Return the [x, y] coordinate for the center point of the cell that contains the specified text.  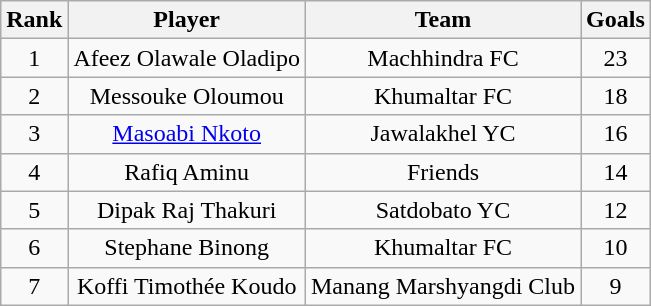
18 [616, 96]
7 [34, 286]
10 [616, 248]
Team [442, 20]
5 [34, 210]
12 [616, 210]
Dipak Raj Thakuri [187, 210]
Machhindra FC [442, 58]
Rank [34, 20]
Friends [442, 172]
Masoabi Nkoto [187, 134]
Afeez Olawale Oladipo [187, 58]
23 [616, 58]
Rafiq Aminu [187, 172]
Stephane Binong [187, 248]
9 [616, 286]
3 [34, 134]
Koffi Timothée Koudo [187, 286]
Messouke Oloumou [187, 96]
Manang Marshyangdi Club [442, 286]
Player [187, 20]
1 [34, 58]
4 [34, 172]
6 [34, 248]
2 [34, 96]
14 [616, 172]
Satdobato YC [442, 210]
Jawalakhel YC [442, 134]
Goals [616, 20]
16 [616, 134]
